Determine the (x, y) coordinate at the center of the cell enclosing the given text.  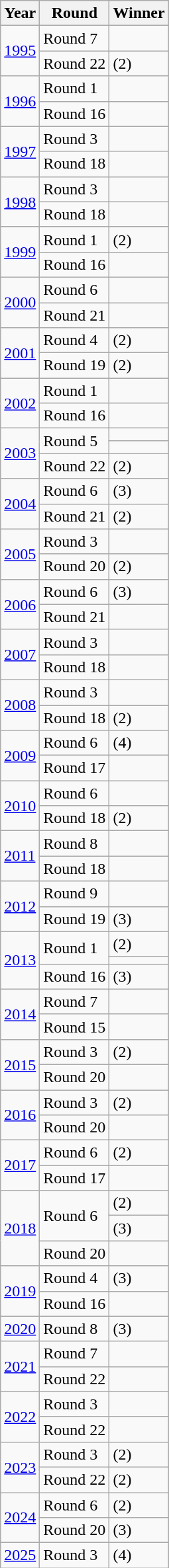
2007 (20, 654)
2003 (20, 453)
2018 (20, 1228)
2015 (20, 1064)
2014 (20, 1014)
Round (74, 13)
2019 (20, 1291)
2011 (20, 856)
2020 (20, 1329)
2017 (20, 1165)
2000 (20, 302)
1996 (20, 101)
Year (20, 13)
Round 15 (74, 1027)
Round 9 (74, 894)
Round 5 (74, 441)
2004 (20, 504)
2022 (20, 1417)
2005 (20, 554)
2009 (20, 756)
2023 (20, 1467)
2002 (20, 403)
2016 (20, 1115)
1995 (20, 51)
1999 (20, 252)
2006 (20, 604)
Winner (139, 13)
2012 (20, 906)
2025 (20, 1555)
2024 (20, 1518)
2013 (20, 960)
1998 (20, 202)
2010 (20, 806)
2021 (20, 1366)
1997 (20, 151)
2001 (20, 353)
2008 (20, 705)
